Determine the (X, Y) coordinate at the center of the cell enclosing the given text.  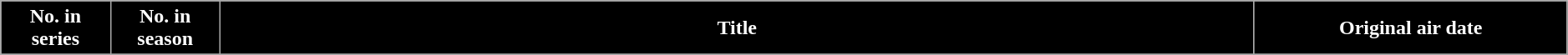
No. inseries (55, 28)
Title (737, 28)
Original air date (1410, 28)
No. inseason (165, 28)
